Return the (X, Y) coordinate for the center point of the cell that contains the specified text.  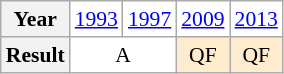
1997 (150, 19)
Year (36, 19)
A (124, 55)
Result (36, 55)
2009 (202, 19)
2013 (256, 19)
1993 (96, 19)
